Scan for the cell matching the given text and deliver its (x, y) coordinate at center. 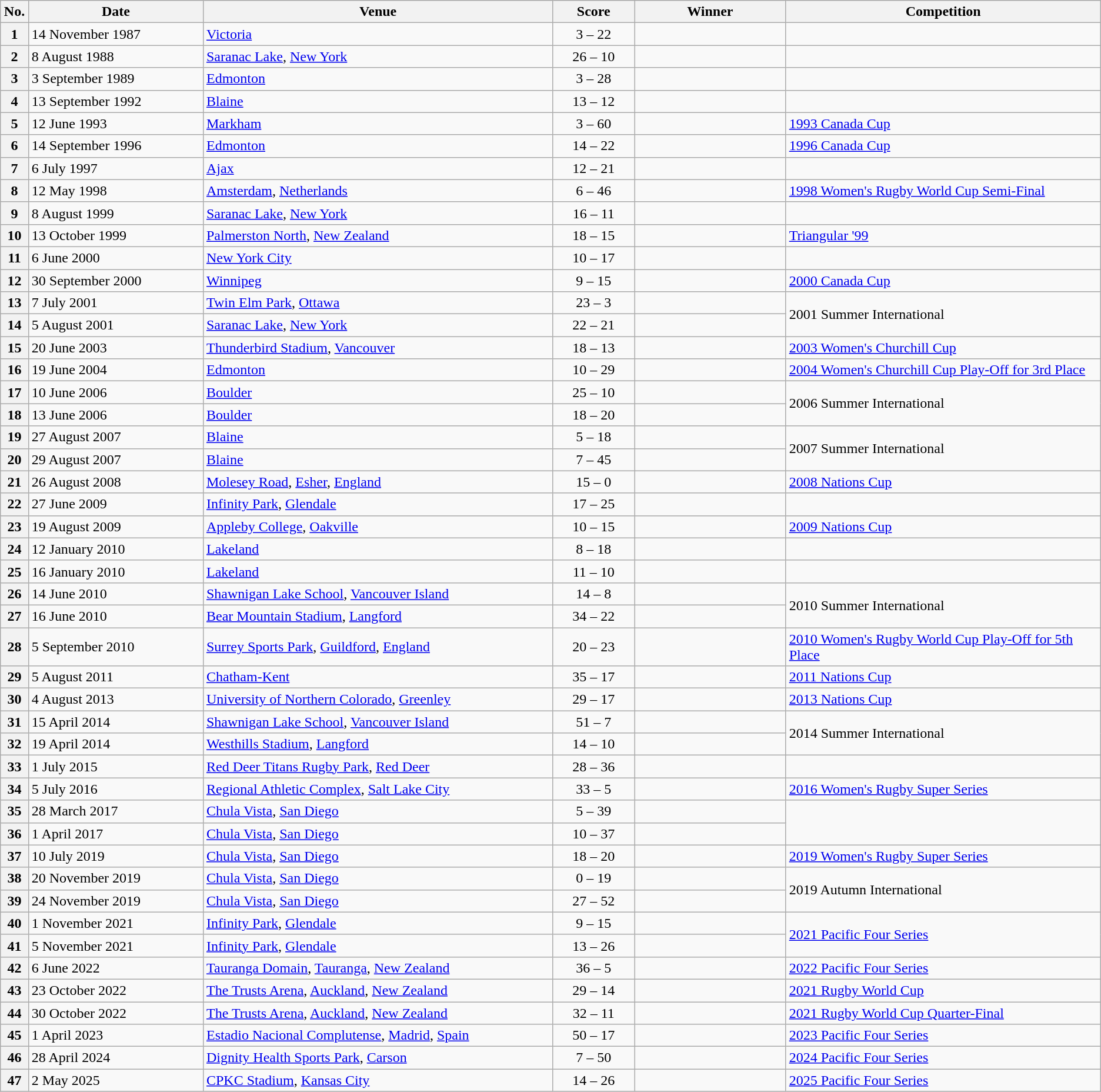
5 August 2011 (115, 677)
7 – 45 (594, 460)
10 – 15 (594, 527)
2007 Summer International (943, 448)
1 April 2023 (115, 1036)
7 (15, 168)
10 (15, 235)
2010 Summer International (943, 605)
11 – 10 (594, 571)
23 October 2022 (115, 990)
2019 Women's Rugby Super Series (943, 856)
1998 Women's Rugby World Cup Semi-Final (943, 191)
23 (15, 527)
19 April 2014 (115, 744)
29 – 14 (594, 990)
2025 Pacific Four Series (943, 1080)
30 October 2022 (115, 1013)
5 – 39 (594, 811)
Chatham-Kent (378, 677)
10 June 2006 (115, 392)
6 – 46 (594, 191)
50 – 17 (594, 1036)
29 August 2007 (115, 460)
Westhills Stadium, Langford (378, 744)
29 (15, 677)
26 – 10 (594, 56)
Twin Elm Park, Ottawa (378, 303)
31 (15, 722)
Surrey Sports Park, Guildford, England (378, 646)
37 (15, 856)
26 August 2008 (115, 482)
2 May 2025 (115, 1080)
39 (15, 901)
2016 Women's Rugby Super Series (943, 789)
No. (15, 12)
4 (15, 101)
27 (15, 616)
2004 Women's Churchill Cup Play-Off for 3rd Place (943, 370)
36 – 5 (594, 968)
14 – 8 (594, 594)
2009 Nations Cup (943, 527)
13 October 1999 (115, 235)
28 – 36 (594, 767)
47 (15, 1080)
5 August 2001 (115, 325)
38 (15, 878)
35 (15, 811)
Appleby College, Oakville (378, 527)
1 November 2021 (115, 923)
5 – 18 (594, 437)
Red Deer Titans Rugby Park, Red Deer (378, 767)
44 (15, 1013)
20 November 2019 (115, 878)
12 – 21 (594, 168)
3 (15, 79)
2001 Summer International (943, 314)
Tauranga Domain, Tauranga, New Zealand (378, 968)
33 – 5 (594, 789)
28 April 2024 (115, 1058)
45 (15, 1036)
Regional Athletic Complex, Salt Lake City (378, 789)
35 – 17 (594, 677)
8 August 1999 (115, 213)
2000 Canada Cup (943, 281)
5 (15, 124)
3 – 28 (594, 79)
12 (15, 281)
27 – 52 (594, 901)
Molesey Road, Esher, England (378, 482)
10 – 17 (594, 258)
25 – 10 (594, 392)
1 (15, 34)
12 May 1998 (115, 191)
26 (15, 594)
15 (15, 348)
13 (15, 303)
29 – 17 (594, 700)
Dignity Health Sports Park, Carson (378, 1058)
2 (15, 56)
40 (15, 923)
16 January 2010 (115, 571)
5 September 2010 (115, 646)
46 (15, 1058)
5 November 2021 (115, 945)
19 June 2004 (115, 370)
8 (15, 191)
2011 Nations Cup (943, 677)
2021 Rugby World Cup (943, 990)
16 June 2010 (115, 616)
41 (15, 945)
27 August 2007 (115, 437)
10 July 2019 (115, 856)
1 July 2015 (115, 767)
Estadio Nacional Complutense, Madrid, Spain (378, 1036)
14 September 1996 (115, 146)
28 March 2017 (115, 811)
7 July 2001 (115, 303)
2021 Pacific Four Series (943, 934)
10 – 37 (594, 834)
Winnipeg (378, 281)
2022 Pacific Four Series (943, 968)
New York City (378, 258)
3 – 22 (594, 34)
1 April 2017 (115, 834)
2021 Rugby World Cup Quarter-Final (943, 1013)
18 – 15 (594, 235)
Triangular '99 (943, 235)
Thunderbird Stadium, Vancouver (378, 348)
4 August 2013 (115, 700)
Score (594, 12)
20 (15, 460)
13 – 12 (594, 101)
10 – 29 (594, 370)
22 – 21 (594, 325)
2024 Pacific Four Series (943, 1058)
14 November 1987 (115, 34)
Ajax (378, 168)
2008 Nations Cup (943, 482)
34 – 22 (594, 616)
25 (15, 571)
6 June 2000 (115, 258)
51 – 7 (594, 722)
1996 Canada Cup (943, 146)
Venue (378, 12)
18 – 13 (594, 348)
14 (15, 325)
17 – 25 (594, 504)
16 (15, 370)
2023 Pacific Four Series (943, 1036)
36 (15, 834)
19 (15, 437)
8 August 1988 (115, 56)
5 July 2016 (115, 789)
14 – 26 (594, 1080)
6 July 1997 (115, 168)
Palmerston North, New Zealand (378, 235)
30 (15, 700)
2010 Women's Rugby World Cup Play-Off for 5th Place (943, 646)
Markham (378, 124)
University of Northern Colorado, Greenley (378, 700)
Amsterdam, Netherlands (378, 191)
14 June 2010 (115, 594)
2003 Women's Churchill Cup (943, 348)
24 (15, 549)
21 (15, 482)
6 (15, 146)
9 (15, 213)
22 (15, 504)
18 (15, 415)
13 September 1992 (115, 101)
3 September 1989 (115, 79)
19 August 2009 (115, 527)
Date (115, 12)
12 January 2010 (115, 549)
7 – 50 (594, 1058)
1993 Canada Cup (943, 124)
14 – 10 (594, 744)
20 June 2003 (115, 348)
Victoria (378, 34)
2006 Summer International (943, 404)
20 – 23 (594, 646)
17 (15, 392)
32 – 11 (594, 1013)
2019 Autumn International (943, 890)
14 – 22 (594, 146)
CPKC Stadium, Kansas City (378, 1080)
2014 Summer International (943, 733)
27 June 2009 (115, 504)
23 – 3 (594, 303)
30 September 2000 (115, 281)
43 (15, 990)
28 (15, 646)
33 (15, 767)
13 – 26 (594, 945)
13 June 2006 (115, 415)
34 (15, 789)
Bear Mountain Stadium, Langford (378, 616)
15 – 0 (594, 482)
Competition (943, 12)
0 – 19 (594, 878)
11 (15, 258)
24 November 2019 (115, 901)
12 June 1993 (115, 124)
42 (15, 968)
2013 Nations Cup (943, 700)
Winner (710, 12)
32 (15, 744)
8 – 18 (594, 549)
16 – 11 (594, 213)
6 June 2022 (115, 968)
3 – 60 (594, 124)
15 April 2014 (115, 722)
